Detect which cell encompasses the target text, then output its (x, y) center coordinate. 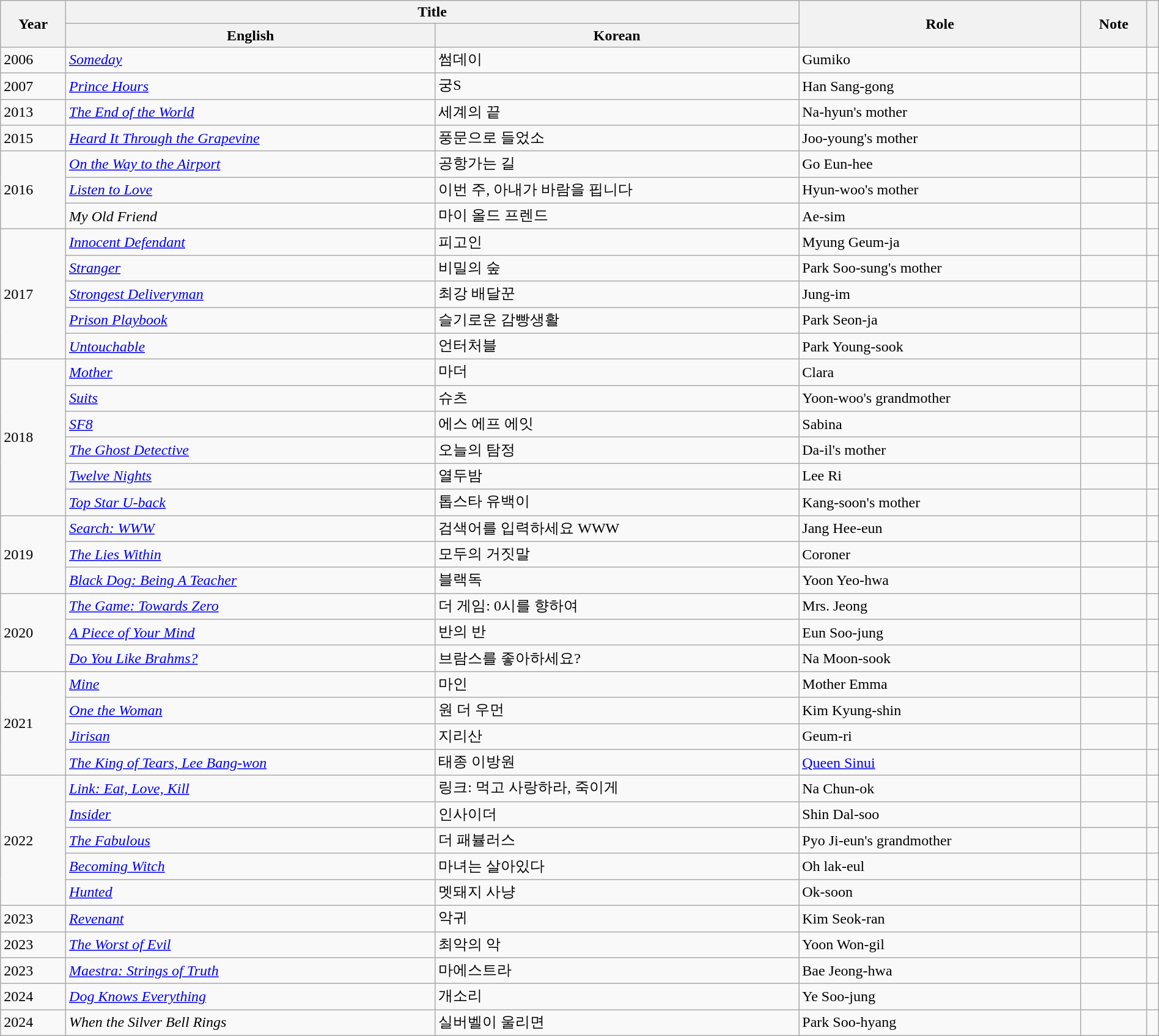
블랙독 (617, 581)
Revenant (251, 918)
비밀의 숲 (617, 268)
Oh lak-eul (940, 867)
Black Dog: Being A Teacher (251, 581)
The Fabulous (251, 841)
One the Woman (251, 710)
풍문으로 들었소 (617, 138)
Gumiko (940, 60)
인사이더 (617, 814)
Mrs. Jeong (940, 606)
Title (433, 12)
Kang-soon's mother (940, 502)
Twelve Nights (251, 477)
Kim Seok-ran (940, 918)
Hyun-woo's mother (940, 191)
On the Way to the Airport (251, 164)
썸데이 (617, 60)
Park Young-sook (940, 346)
Innocent Defendant (251, 242)
마이 올드 프렌드 (617, 216)
Do You Like Brahms? (251, 659)
마녀는 살아있다 (617, 867)
슈츠 (617, 399)
Go Eun-hee (940, 164)
Ye Soo-jung (940, 996)
멧돼지 사냥 (617, 892)
궁S (617, 86)
열두밤 (617, 477)
검색어를 입력하세요 WWW (617, 528)
Clara (940, 373)
세계의 끝 (617, 112)
My Old Friend (251, 216)
최강 배달꾼 (617, 295)
Park Seon-ja (940, 320)
Sabina (940, 424)
악귀 (617, 918)
개소리 (617, 996)
Listen to Love (251, 191)
Ok-soon (940, 892)
링크: 먹고 사랑하라, 죽이게 (617, 788)
2020 (33, 633)
The Ghost Detective (251, 450)
태종 이방원 (617, 763)
Bae Jeong-hwa (940, 971)
Suits (251, 399)
Na-hyun's mother (940, 112)
The King of Tears, Lee Bang-won (251, 763)
Korean (617, 35)
Note (1114, 24)
실버벨이 울리면 (617, 1023)
The Lies Within (251, 555)
Myung Geum-ja (940, 242)
Stranger (251, 268)
Ae-sim (940, 216)
2021 (33, 723)
오늘의 탐정 (617, 450)
Joo-young's mother (940, 138)
Jung-im (940, 295)
Pyo Ji-eun's grandmother (940, 841)
The Worst of Evil (251, 945)
Becoming Witch (251, 867)
Strongest Deliveryman (251, 295)
Maestra: Strings of Truth (251, 971)
The Game: Towards Zero (251, 606)
Yoon Yeo-hwa (940, 581)
Eun Soo-jung (940, 632)
Na Chun-ok (940, 788)
Search: WWW (251, 528)
에스 에프 에잇 (617, 424)
Insider (251, 814)
2022 (33, 841)
Coroner (940, 555)
이번 주, 아내가 바람을 핍니다 (617, 191)
지리산 (617, 737)
Heard It Through the Grapevine (251, 138)
2019 (33, 554)
Hunted (251, 892)
2018 (33, 438)
2007 (33, 86)
Na Moon-sook (940, 659)
Mother (251, 373)
Jang Hee-eun (940, 528)
더 패뷸러스 (617, 841)
Prince Hours (251, 86)
The End of the World (251, 112)
When the Silver Bell Rings (251, 1023)
Someday (251, 60)
2013 (33, 112)
2016 (33, 190)
English (251, 35)
2015 (33, 138)
2006 (33, 60)
공항가는 길 (617, 164)
Untouchable (251, 346)
Shin Dal-soo (940, 814)
Mine (251, 685)
Link: Eat, Love, Kill (251, 788)
Role (940, 24)
Jirisan (251, 737)
Park Soo-sung's mother (940, 268)
Han Sang-gong (940, 86)
2017 (33, 295)
모두의 거짓말 (617, 555)
Geum-ri (940, 737)
마더 (617, 373)
Year (33, 24)
Top Star U-back (251, 502)
원 더 우먼 (617, 710)
SF8 (251, 424)
Yoon Won-gil (940, 945)
마인 (617, 685)
Lee Ri (940, 477)
Mother Emma (940, 685)
Park Soo-hyang (940, 1023)
Yoon-woo's grandmother (940, 399)
피고인 (617, 242)
Queen Sinui (940, 763)
슬기로운 감빵생활 (617, 320)
A Piece of Your Mind (251, 632)
Kim Kyung-shin (940, 710)
반의 반 (617, 632)
언터처블 (617, 346)
브람스를 좋아하세요? (617, 659)
마에스트라 (617, 971)
톱스타 유백이 (617, 502)
Prison Playbook (251, 320)
최악의 악 (617, 945)
더 게임: 0시를 향하여 (617, 606)
Dog Knows Everything (251, 996)
Da-il's mother (940, 450)
